Scan for the cell matching the given text and deliver its [x, y] coordinate at center. 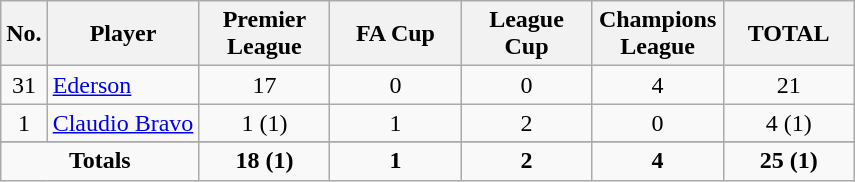
1 (1) [264, 123]
4 (1) [788, 123]
31 [24, 85]
TOTAL [788, 34]
Premier League [264, 34]
17 [264, 85]
Ederson [123, 85]
Champions League [658, 34]
21 [788, 85]
FA Cup [396, 34]
Player [123, 34]
Claudio Bravo [123, 123]
League Cup [526, 34]
25 (1) [788, 161]
18 (1) [264, 161]
No. [24, 34]
Totals [100, 161]
